Search for the cell housing the specified text and yield its [X, Y] center coordinate. 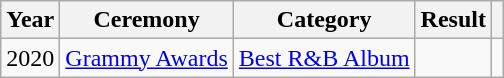
2020 [30, 58]
Best R&B Album [324, 58]
Grammy Awards [147, 58]
Result [453, 20]
Year [30, 20]
Ceremony [147, 20]
Category [324, 20]
